Provide the [X, Y] coordinate of the cell's center where the given text is located.  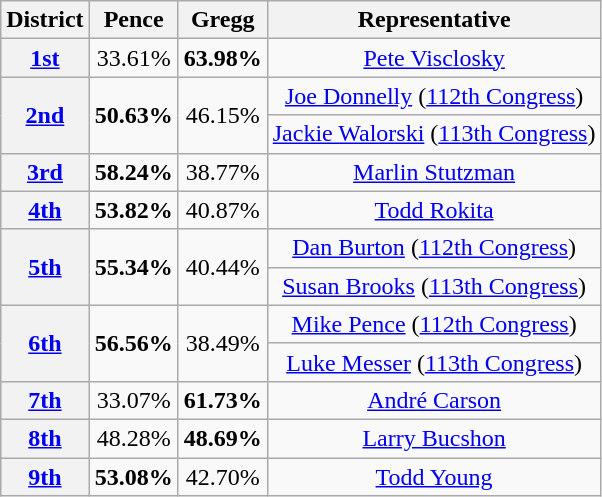
André Carson [434, 400]
8th [45, 438]
48.69% [222, 438]
Todd Rokita [434, 210]
46.15% [222, 115]
Luke Messer (113th Congress) [434, 362]
District [45, 20]
Pence [134, 20]
33.61% [134, 58]
Joe Donnelly (112th Congress) [434, 96]
Marlin Stutzman [434, 172]
55.34% [134, 267]
Pete Visclosky [434, 58]
4th [45, 210]
Larry Bucshon [434, 438]
38.49% [222, 343]
1st [45, 58]
Dan Burton (112th Congress) [434, 248]
6th [45, 343]
Jackie Walorski (113th Congress) [434, 134]
53.82% [134, 210]
Susan Brooks (113th Congress) [434, 286]
40.44% [222, 267]
63.98% [222, 58]
38.77% [222, 172]
53.08% [134, 477]
Gregg [222, 20]
33.07% [134, 400]
7th [45, 400]
61.73% [222, 400]
58.24% [134, 172]
56.56% [134, 343]
3rd [45, 172]
9th [45, 477]
Representative [434, 20]
48.28% [134, 438]
42.70% [222, 477]
Todd Young [434, 477]
40.87% [222, 210]
5th [45, 267]
Mike Pence (112th Congress) [434, 324]
50.63% [134, 115]
2nd [45, 115]
